From the cell containing the given text, extract its center point as [x, y] coordinate. 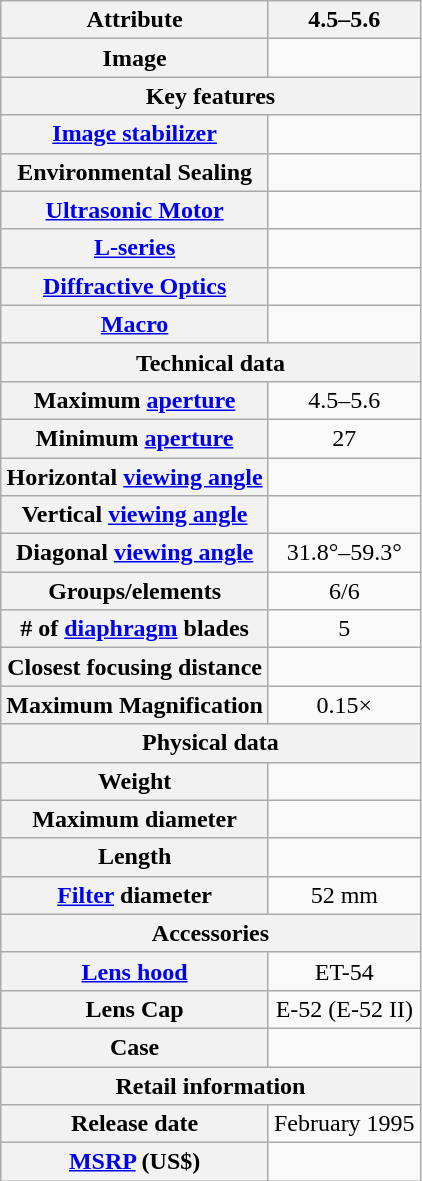
Case [135, 1047]
Lens Cap [135, 1009]
Maximum diameter [135, 819]
0.15× [344, 705]
Ultrasonic Motor [135, 210]
Groups/elements [135, 591]
Maximum aperture [135, 400]
# of diaphragm blades [135, 629]
5 [344, 629]
Filter diameter [135, 895]
E-52 (E-52 II) [344, 1009]
Key features [210, 96]
Diagonal viewing angle [135, 553]
27 [344, 438]
Horizontal viewing angle [135, 477]
Length [135, 857]
Weight [135, 781]
ET-54 [344, 971]
6/6 [344, 591]
Macro [135, 324]
Retail information [210, 1085]
Environmental Sealing [135, 172]
52 mm [344, 895]
Diffractive Optics [135, 286]
Minimum aperture [135, 438]
Maximum Magnification [135, 705]
L-series [135, 248]
Physical data [210, 743]
Lens hood [135, 971]
February 1995 [344, 1124]
MSRP (US$) [135, 1162]
Attribute [135, 20]
Technical data [210, 362]
Image stabilizer [135, 134]
Vertical viewing angle [135, 515]
Accessories [210, 933]
31.8°–59.3° [344, 553]
Image [135, 58]
Release date [135, 1124]
Closest focusing distance [135, 667]
